Capture the cell that displays the provided text and extract its [x, y] central coordinate. 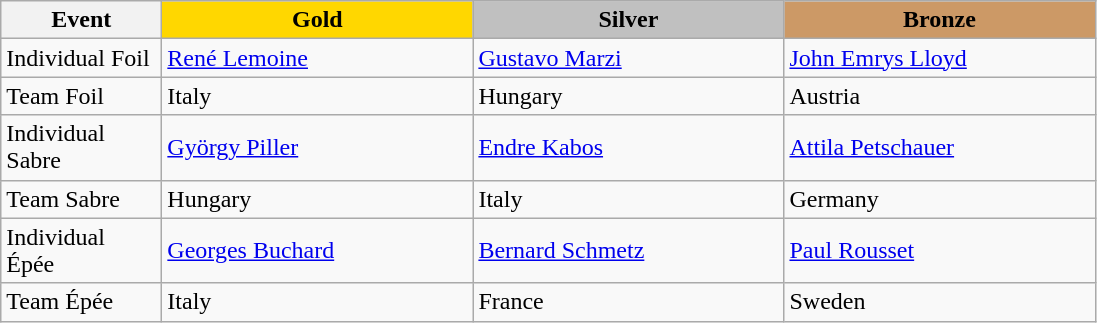
Sweden [940, 302]
France [628, 302]
Attila Petschauer [940, 148]
Individual Foil [82, 58]
John Emrys Lloyd [940, 58]
Endre Kabos [628, 148]
György Piller [318, 148]
Germany [940, 199]
Paul Rousset [940, 250]
Austria [940, 96]
Georges Buchard [318, 250]
Team Épée [82, 302]
Event [82, 20]
Bernard Schmetz [628, 250]
Team Foil [82, 96]
Team Sabre [82, 199]
Bronze [940, 20]
Individual Sabre [82, 148]
Gustavo Marzi [628, 58]
Individual Épée [82, 250]
Silver [628, 20]
Gold [318, 20]
René Lemoine [318, 58]
